Pinpoint the cell where the given text exists, returning its (x, y) midpoint coordinate. 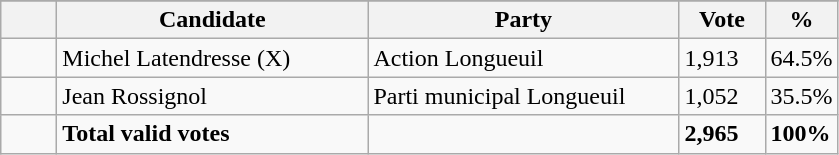
1,052 (722, 96)
1,913 (722, 58)
Action Longueuil (524, 58)
2,965 (722, 134)
Total valid votes (212, 134)
% (802, 20)
Parti municipal Longueuil (524, 96)
Jean Rossignol (212, 96)
Michel Latendresse (X) (212, 58)
Party (524, 20)
100% (802, 134)
Vote (722, 20)
35.5% (802, 96)
Candidate (212, 20)
64.5% (802, 58)
